Extract the (x, y) coordinate from the center of the cell holding the provided text.  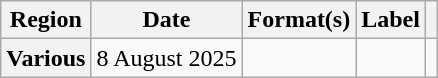
Date (166, 20)
Format(s) (299, 20)
Various (46, 58)
8 August 2025 (166, 58)
Label (391, 20)
Region (46, 20)
